Scan for the cell matching the given text and deliver its [x, y] coordinate at center. 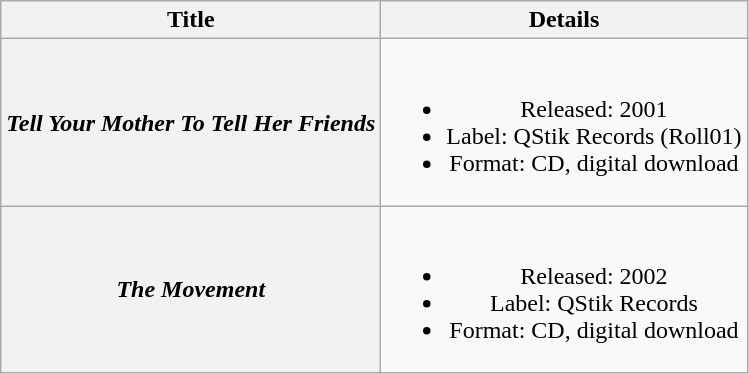
Title [191, 20]
Details [564, 20]
Released: 2002Label: QStik RecordsFormat: CD, digital download [564, 290]
Released: 2001Label: QStik Records (Roll01)Format: CD, digital download [564, 122]
Tell Your Mother To Tell Her Friends [191, 122]
The Movement [191, 290]
